Determine the [x, y] coordinate at the center of the cell enclosing the given text.  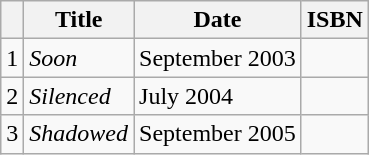
September 2003 [218, 58]
Date [218, 20]
Title [79, 20]
Shadowed [79, 134]
Soon [79, 58]
1 [12, 58]
ISBN [334, 20]
Silenced [79, 96]
July 2004 [218, 96]
2 [12, 96]
September 2005 [218, 134]
3 [12, 134]
